Find where the given text appears and provide that cell's center as (X, Y) coordinate. 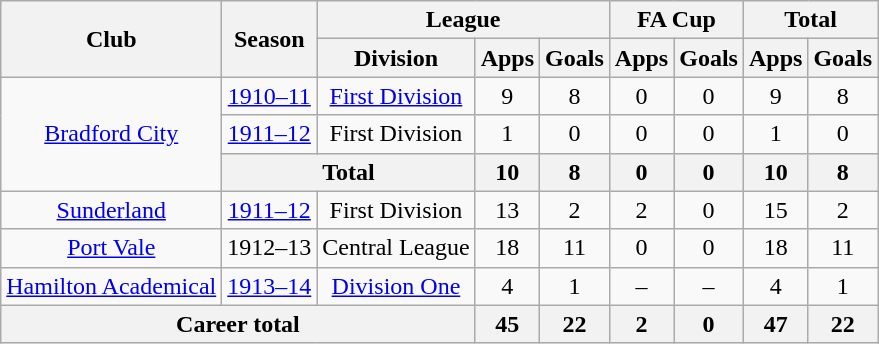
Bradford City (112, 134)
Central League (396, 248)
1912–13 (270, 248)
Division (396, 58)
45 (507, 324)
1913–14 (270, 286)
15 (775, 210)
Hamilton Academical (112, 286)
Port Vale (112, 248)
1910–11 (270, 96)
Sunderland (112, 210)
13 (507, 210)
Club (112, 39)
Career total (238, 324)
Division One (396, 286)
47 (775, 324)
Season (270, 39)
League (463, 20)
FA Cup (676, 20)
